Determine the (x, y) coordinate at the center of the cell enclosing the given text.  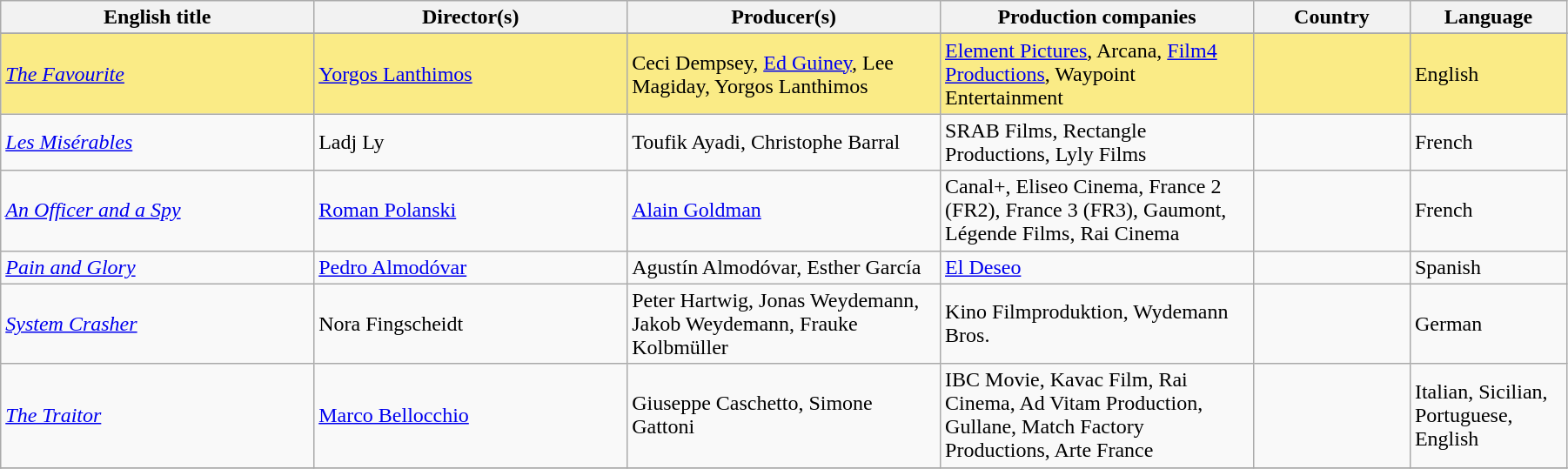
Pain and Glory (157, 267)
The Traitor (157, 416)
SRAB Films, Rectangle Productions, Lyly Films (1097, 143)
Peter Hartwig, Jonas Weydemann, Jakob Weydemann, Frauke Kolbmüller (784, 324)
Country (1331, 17)
Roman Polanski (471, 211)
Spanish (1488, 267)
IBC Movie, Kavac Film, Rai Cinema, Ad Vitam Production, Gullane, Match Factory Productions, Arte France (1097, 416)
Toufik Ayadi, Christophe Barral (784, 143)
German (1488, 324)
Nora Fingscheidt (471, 324)
Les Misérables (157, 143)
Language (1488, 17)
Production companies (1097, 17)
An Officer and a Spy (157, 211)
Director(s) (471, 17)
Giuseppe Caschetto, Simone Gattoni (784, 416)
English (1488, 74)
Pedro Almodóvar (471, 267)
Yorgos Lanthimos (471, 74)
Marco Bellocchio (471, 416)
Producer(s) (784, 17)
Italian, Sicilian, Portuguese, English (1488, 416)
Agustín Almodóvar, Esther García (784, 267)
Element Pictures, Arcana, Film4 Productions, Waypoint Entertainment (1097, 74)
Alain Goldman (784, 211)
El Deseo (1097, 267)
Canal+, Eliseo Cinema, France 2 (FR2), France 3 (FR3), Gaumont, Légende Films, Rai Cinema (1097, 211)
Kino Filmproduktion, Wydemann Bros. (1097, 324)
The Favourite (157, 74)
System Crasher (157, 324)
Ladj Ly (471, 143)
Ceci Dempsey, Ed Guiney, Lee Magiday, Yorgos Lanthimos (784, 74)
English title (157, 17)
